Detect which cell encompasses the target text, then output its [x, y] center coordinate. 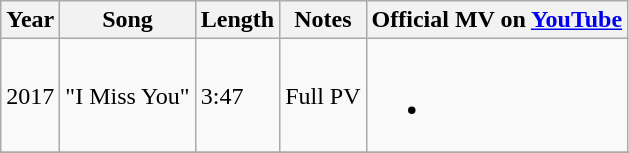
"I Miss You" [128, 96]
3:47 [237, 96]
Full PV [323, 96]
Official MV on YouTube [497, 20]
Notes [323, 20]
Length [237, 20]
Year [30, 20]
Song [128, 20]
2017 [30, 96]
